Find where the given text appears and provide that cell's center as (X, Y) coordinate. 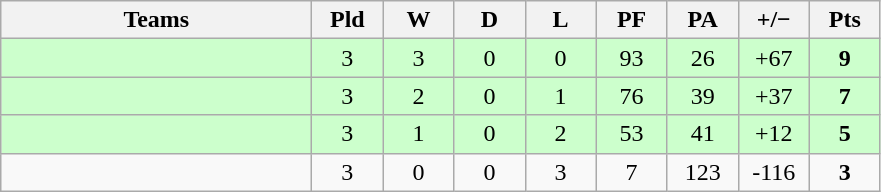
+12 (774, 134)
+67 (774, 58)
39 (702, 96)
Pld (348, 20)
W (418, 20)
PF (632, 20)
Teams (156, 20)
9 (844, 58)
41 (702, 134)
53 (632, 134)
76 (632, 96)
D (490, 20)
PA (702, 20)
5 (844, 134)
26 (702, 58)
+37 (774, 96)
123 (702, 172)
-116 (774, 172)
+/− (774, 20)
93 (632, 58)
L (560, 20)
Pts (844, 20)
